Return the [X, Y] coordinate for the center point of the cell that contains the specified text.  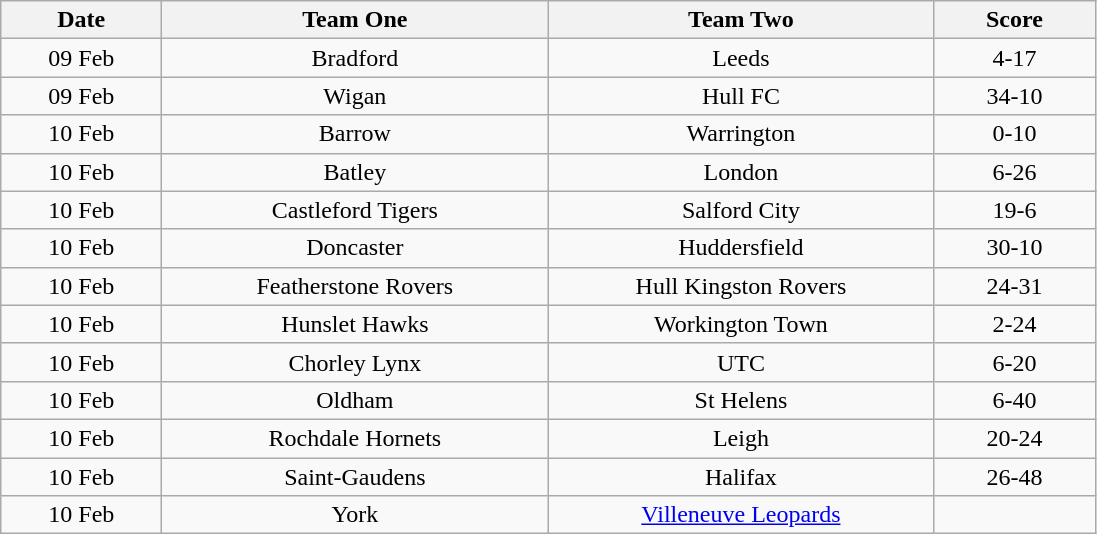
Oldham [355, 400]
York [355, 515]
Halifax [741, 477]
6-26 [1014, 172]
0-10 [1014, 134]
Salford City [741, 210]
Wigan [355, 96]
Score [1014, 20]
6-20 [1014, 362]
Doncaster [355, 248]
Batley [355, 172]
Rochdale Hornets [355, 438]
Leigh [741, 438]
30-10 [1014, 248]
Leeds [741, 58]
Warrington [741, 134]
19-6 [1014, 210]
London [741, 172]
UTC [741, 362]
6-40 [1014, 400]
Villeneuve Leopards [741, 515]
Team One [355, 20]
4-17 [1014, 58]
Team Two [741, 20]
Hull FC [741, 96]
St Helens [741, 400]
24-31 [1014, 286]
Date [82, 20]
Bradford [355, 58]
Huddersfield [741, 248]
Hull Kingston Rovers [741, 286]
Chorley Lynx [355, 362]
Workington Town [741, 324]
2-24 [1014, 324]
Featherstone Rovers [355, 286]
Saint-Gaudens [355, 477]
26-48 [1014, 477]
34-10 [1014, 96]
Castleford Tigers [355, 210]
Hunslet Hawks [355, 324]
Barrow [355, 134]
20-24 [1014, 438]
